Capture the cell that displays the provided text and extract its (x, y) central coordinate. 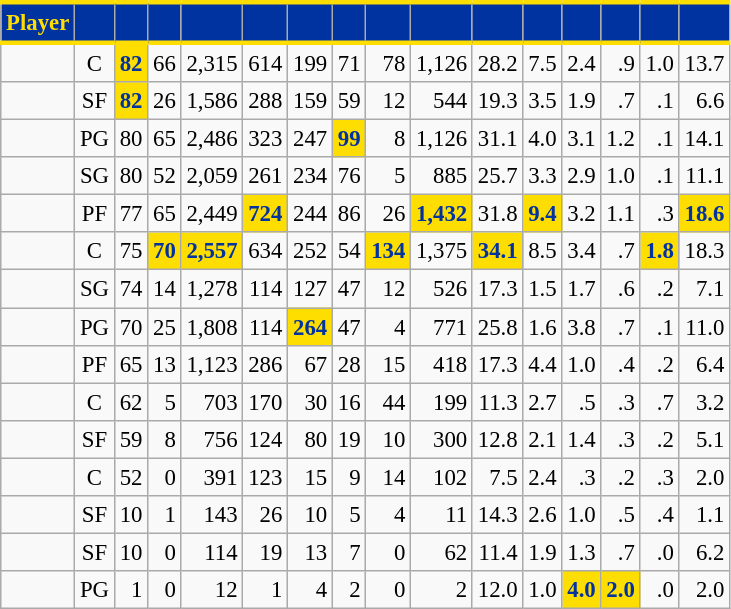
8.5 (542, 251)
2.1 (542, 439)
1.8 (660, 251)
634 (266, 251)
9 (348, 477)
1.5 (542, 289)
11.1 (704, 176)
127 (310, 289)
28 (348, 364)
.6 (620, 289)
288 (266, 101)
134 (388, 251)
756 (212, 439)
244 (310, 214)
2.7 (542, 402)
78 (388, 62)
7 (348, 552)
99 (348, 139)
1.7 (582, 289)
418 (442, 364)
2,486 (212, 139)
3.3 (542, 176)
1,123 (212, 364)
44 (388, 402)
77 (130, 214)
2,315 (212, 62)
31.1 (497, 139)
264 (310, 327)
30 (310, 402)
234 (310, 176)
6.6 (704, 101)
14.1 (704, 139)
11.3 (497, 402)
16 (348, 402)
300 (442, 439)
7.1 (704, 289)
1,375 (442, 251)
18.6 (704, 214)
54 (348, 251)
159 (310, 101)
2,449 (212, 214)
Player (38, 22)
14.3 (497, 515)
614 (266, 62)
6.4 (704, 364)
12.8 (497, 439)
71 (348, 62)
2,059 (212, 176)
2.9 (582, 176)
391 (212, 477)
11.0 (704, 327)
102 (442, 477)
25.8 (497, 327)
124 (266, 439)
703 (212, 402)
9.4 (542, 214)
1,808 (212, 327)
3.4 (582, 251)
1,278 (212, 289)
247 (310, 139)
771 (442, 327)
323 (266, 139)
86 (348, 214)
75 (130, 251)
724 (266, 214)
1.6 (542, 327)
143 (212, 515)
1.2 (620, 139)
2.6 (542, 515)
1.4 (582, 439)
286 (266, 364)
2,557 (212, 251)
5.1 (704, 439)
1,586 (212, 101)
3.1 (582, 139)
.9 (620, 62)
74 (130, 289)
4.4 (542, 364)
18.3 (704, 251)
544 (442, 101)
170 (266, 402)
11 (442, 515)
3.8 (582, 327)
6.2 (704, 552)
12.0 (497, 590)
1.3 (582, 552)
28.2 (497, 62)
66 (164, 62)
261 (266, 176)
76 (348, 176)
31.8 (497, 214)
34.1 (497, 251)
25 (164, 327)
526 (442, 289)
1,432 (442, 214)
885 (442, 176)
19.3 (497, 101)
13.7 (704, 62)
67 (310, 364)
252 (310, 251)
123 (266, 477)
11.4 (497, 552)
3.5 (542, 101)
25.7 (497, 176)
